Output the [X, Y] coordinate of the center of the cell containing the given text.  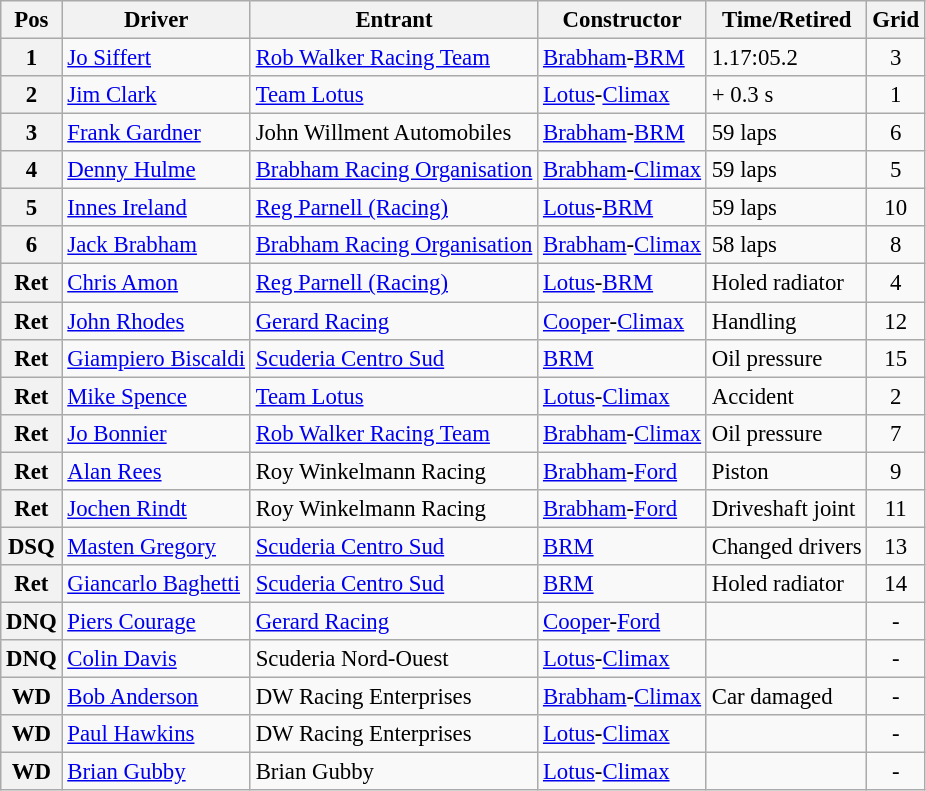
Mike Spence [156, 396]
Handling [786, 321]
Entrant [394, 20]
Denny Hulme [156, 170]
Giampiero Biscaldi [156, 358]
Car damaged [786, 697]
58 laps [786, 245]
Bob Anderson [156, 697]
Constructor [622, 20]
John Rhodes [156, 321]
7 [896, 433]
Giancarlo Baghetti [156, 584]
12 [896, 321]
15 [896, 358]
Alan Rees [156, 471]
Jochen Rindt [156, 509]
Masten Gregory [156, 546]
Driveshaft joint [786, 509]
Innes Ireland [156, 208]
John Willment Automobiles [394, 133]
DSQ [32, 546]
Pos [32, 20]
Grid [896, 20]
Jo Siffert [156, 58]
Piston [786, 471]
Paul Hawkins [156, 734]
Time/Retired [786, 20]
Jack Brabham [156, 245]
Piers Courage [156, 621]
Jo Bonnier [156, 433]
Jim Clark [156, 95]
Driver [156, 20]
8 [896, 245]
Frank Gardner [156, 133]
Changed drivers [786, 546]
Cooper-Ford [622, 621]
Accident [786, 396]
Chris Amon [156, 283]
10 [896, 208]
14 [896, 584]
Scuderia Nord-Ouest [394, 659]
11 [896, 509]
13 [896, 546]
+ 0.3 s [786, 95]
9 [896, 471]
Cooper-Climax [622, 321]
Colin Davis [156, 659]
1.17:05.2 [786, 58]
